Extract the (x, y) coordinate from the center of the cell holding the provided text.  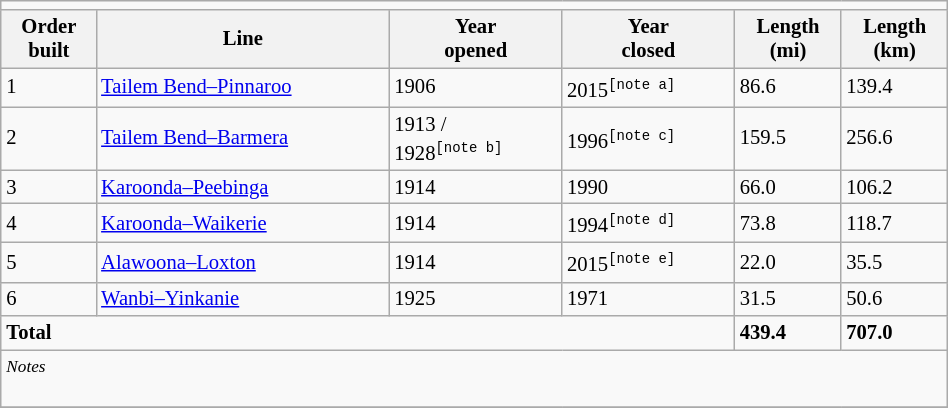
139.4 (894, 88)
Alawoona–Loxton (242, 262)
3 (48, 187)
106.2 (894, 187)
1971 (648, 299)
Line (242, 39)
50.6 (894, 299)
2015[note a] (648, 88)
35.5 (894, 262)
Notes (474, 379)
6 (48, 299)
439.4 (788, 333)
1906 (476, 88)
Tailem Bend–Pinnaroo (242, 88)
256.6 (894, 138)
118.7 (894, 224)
Karoonda–Peebinga (242, 187)
5 (48, 262)
22.0 (788, 262)
Wanbi–Yinkanie (242, 299)
1 (48, 88)
66.0 (788, 187)
2015[note e] (648, 262)
Length(km) (894, 39)
Yearopened (476, 39)
1925 (476, 299)
86.6 (788, 88)
Tailem Bend–Barmera (242, 138)
31.5 (788, 299)
Orderbuilt (48, 39)
2 (48, 138)
1994[note d] (648, 224)
Karoonda–Waikerie (242, 224)
1913 /1928[note b] (476, 138)
Total (368, 333)
707.0 (894, 333)
4 (48, 224)
1996[note c] (648, 138)
Yearclosed (648, 39)
159.5 (788, 138)
1990 (648, 187)
Length(mi) (788, 39)
73.8 (788, 224)
